Return [X, Y] of the center of cell containing provided text 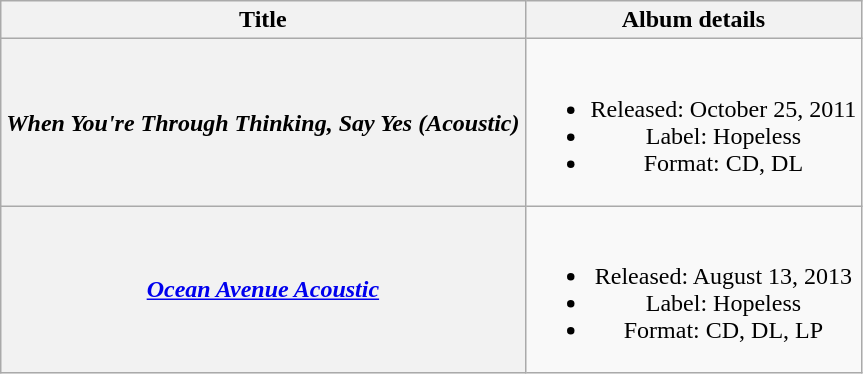
Released: October 25, 2011Label: HopelessFormat: CD, DL [694, 122]
Released: August 13, 2013Label: HopelessFormat: CD, DL, LP [694, 290]
When You're Through Thinking, Say Yes (Acoustic) [263, 122]
Title [263, 20]
Album details [694, 20]
Ocean Avenue Acoustic [263, 290]
